Find where the given text appears and provide that cell's center as (X, Y) coordinate. 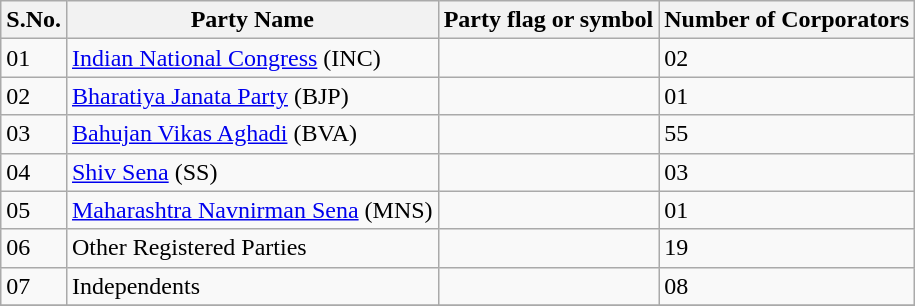
Shiv Sena (SS) (252, 172)
Bahujan Vikas Aghadi (BVA) (252, 134)
Party Name (252, 20)
Other Registered Parties (252, 248)
05 (34, 210)
Independents (252, 286)
Party flag or symbol (548, 20)
04 (34, 172)
Bharatiya Janata Party (BJP) (252, 96)
55 (787, 134)
08 (787, 286)
Indian National Congress (INC) (252, 58)
07 (34, 286)
S.No. (34, 20)
06 (34, 248)
19 (787, 248)
Number of Corporators (787, 20)
Maharashtra Navnirman Sena (MNS) (252, 210)
